Determine the [x, y] coordinate at the center of the cell enclosing the given text.  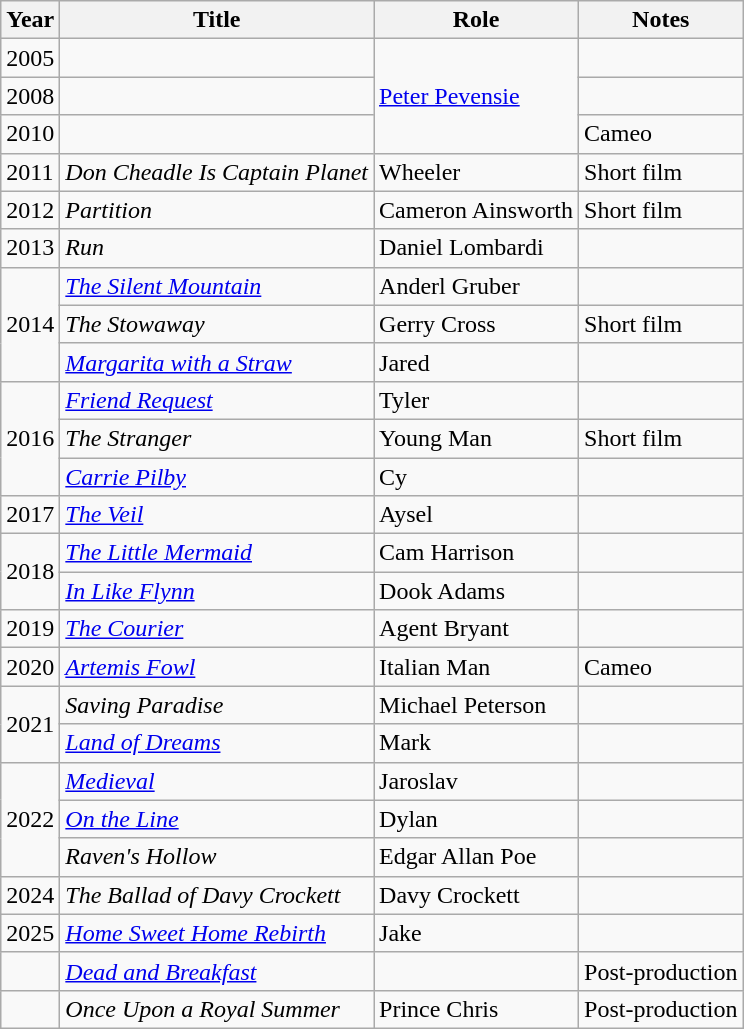
Jake [476, 933]
The Stowaway [217, 324]
Year [30, 20]
Davy Crockett [476, 895]
Run [217, 248]
2018 [30, 572]
2011 [30, 172]
2008 [30, 96]
Aysel [476, 515]
Edgar Allan Poe [476, 857]
Daniel Lombardi [476, 248]
On the Line [217, 819]
Medieval [217, 781]
Anderl Gruber [476, 286]
The Veil [217, 515]
Cy [476, 477]
The Courier [217, 629]
Dylan [476, 819]
Carrie Pilby [217, 477]
The Little Mermaid [217, 553]
Artemis Fowl [217, 667]
Once Upon a Royal Summer [217, 1009]
Don Cheadle Is Captain Planet [217, 172]
2022 [30, 819]
Mark [476, 743]
Agent Bryant [476, 629]
Dead and Breakfast [217, 971]
Jared [476, 362]
The Ballad of Davy Crockett [217, 895]
Friend Request [217, 400]
Dook Adams [476, 591]
2021 [30, 724]
2020 [30, 667]
Prince Chris [476, 1009]
In Like Flynn [217, 591]
Jaroslav [476, 781]
Title [217, 20]
Notes [661, 20]
Gerry Cross [476, 324]
Home Sweet Home Rebirth [217, 933]
The Stranger [217, 438]
2024 [30, 895]
2017 [30, 515]
Italian Man [476, 667]
2005 [30, 58]
2025 [30, 933]
2014 [30, 324]
Partition [217, 210]
2019 [30, 629]
Margarita with a Straw [217, 362]
Raven's Hollow [217, 857]
The Silent Mountain [217, 286]
Peter Pevensie [476, 96]
2016 [30, 438]
Role [476, 20]
Wheeler [476, 172]
Tyler [476, 400]
2013 [30, 248]
Saving Paradise [217, 705]
2010 [30, 134]
Cam Harrison [476, 553]
Young Man [476, 438]
Land of Dreams [217, 743]
Cameron Ainsworth [476, 210]
Michael Peterson [476, 705]
2012 [30, 210]
